Extract the [x, y] coordinate from the center of the cell holding the provided text.  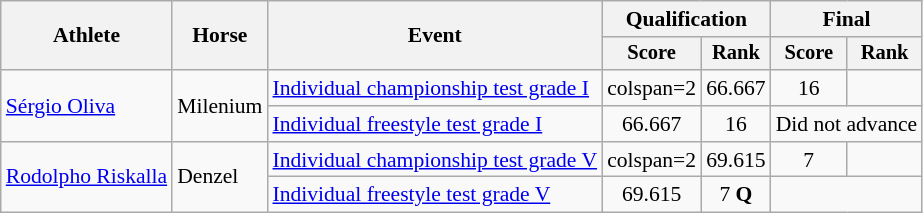
Qualification [686, 19]
Denzel [220, 178]
Athlete [86, 36]
Event [434, 36]
Final [847, 19]
Individual championship test grade I [434, 88]
Individual championship test grade V [434, 160]
Milenium [220, 106]
Individual freestyle test grade I [434, 124]
Individual freestyle test grade V [434, 195]
7 Q [736, 195]
Did not advance [847, 124]
Rodolpho Riskalla [86, 178]
7 [809, 160]
Horse [220, 36]
Sérgio Oliva [86, 106]
